Locate the cell with the specified text and output its [x, y] center coordinate. 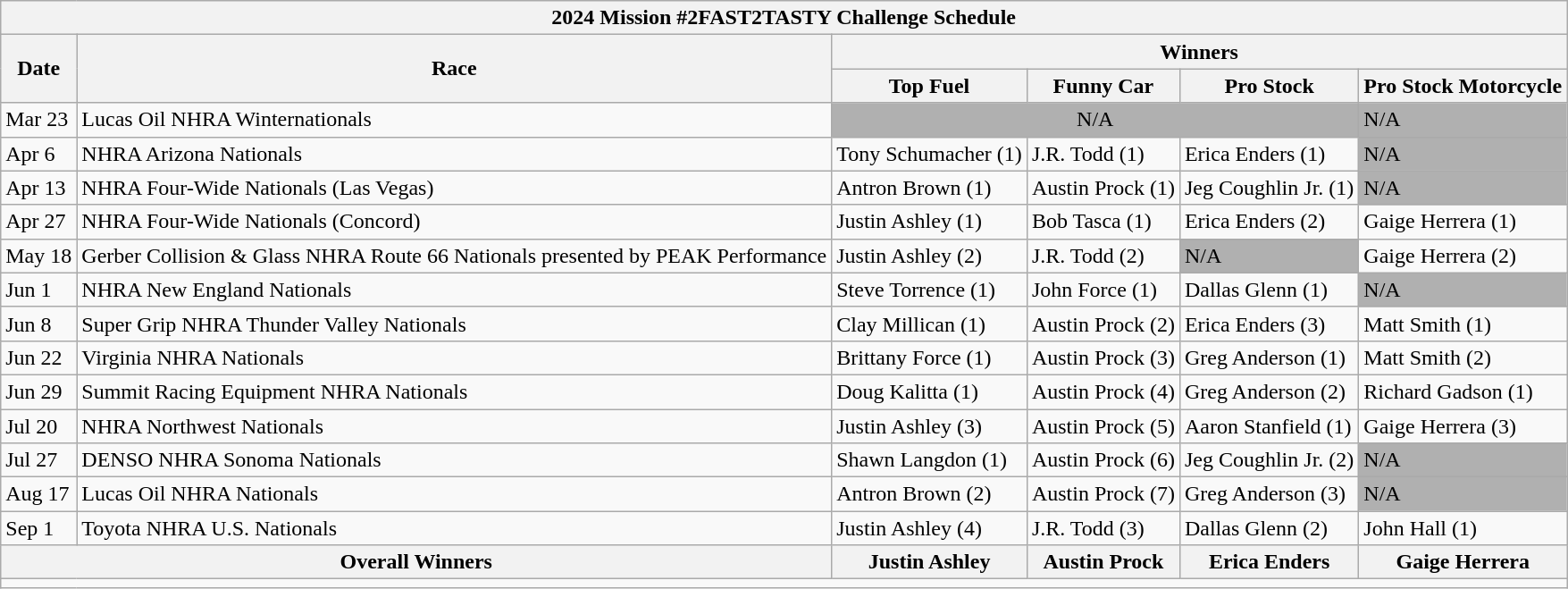
Funny Car [1103, 86]
Super Grip NHRA Thunder Valley Nationals [454, 324]
J.R. Todd (1) [1103, 154]
Jeg Coughlin Jr. (2) [1269, 460]
Erica Enders (3) [1269, 324]
Austin Prock [1103, 562]
John Force (1) [1103, 290]
Overall Winners [416, 562]
NHRA Four-Wide Nationals (Las Vegas) [454, 188]
Jul 27 [39, 460]
Austin Prock (2) [1103, 324]
Justin Ashley (3) [929, 426]
Summit Racing Equipment NHRA Nationals [454, 391]
Jun 8 [39, 324]
Jun 1 [39, 290]
Pro Stock [1269, 86]
Apr 27 [39, 222]
Greg Anderson (2) [1269, 391]
Justin Ashley (2) [929, 256]
2024 Mission #2FAST2TASTY Challenge Schedule [784, 18]
Antron Brown (1) [929, 188]
Jun 29 [39, 391]
Aaron Stanfield (1) [1269, 426]
Richard Gadson (1) [1463, 391]
Austin Prock (4) [1103, 391]
Matt Smith (2) [1463, 358]
NHRA Northwest Nationals [454, 426]
Lucas Oil NHRA Winternationals [454, 120]
J.R. Todd (3) [1103, 528]
Austin Prock (5) [1103, 426]
Sep 1 [39, 528]
Justin Ashley (4) [929, 528]
Gerber Collision & Glass NHRA Route 66 Nationals presented by PEAK Performance [454, 256]
Virginia NHRA Nationals [454, 358]
NHRA Arizona Nationals [454, 154]
Erica Enders (2) [1269, 222]
Mar 23 [39, 120]
Austin Prock (7) [1103, 494]
Top Fuel [929, 86]
Gaige Herrera [1463, 562]
Lucas Oil NHRA Nationals [454, 494]
Dallas Glenn (2) [1269, 528]
Apr 13 [39, 188]
DENSO NHRA Sonoma Nationals [454, 460]
Matt Smith (1) [1463, 324]
Jul 20 [39, 426]
Austin Prock (1) [1103, 188]
Austin Prock (6) [1103, 460]
Clay Millican (1) [929, 324]
Tony Schumacher (1) [929, 154]
Bob Tasca (1) [1103, 222]
Justin Ashley [929, 562]
Antron Brown (2) [929, 494]
Winners [1199, 52]
NHRA New England Nationals [454, 290]
Justin Ashley (1) [929, 222]
Gaige Herrera (3) [1463, 426]
J.R. Todd (2) [1103, 256]
Apr 6 [39, 154]
Erica Enders [1269, 562]
Gaige Herrera (1) [1463, 222]
Doug Kalitta (1) [929, 391]
John Hall (1) [1463, 528]
May 18 [39, 256]
Jeg Coughlin Jr. (1) [1269, 188]
Date [39, 69]
Toyota NHRA U.S. Nationals [454, 528]
Erica Enders (1) [1269, 154]
Steve Torrence (1) [929, 290]
Jun 22 [39, 358]
Gaige Herrera (2) [1463, 256]
Austin Prock (3) [1103, 358]
Greg Anderson (1) [1269, 358]
Brittany Force (1) [929, 358]
Pro Stock Motorcycle [1463, 86]
Aug 17 [39, 494]
NHRA Four-Wide Nationals (Concord) [454, 222]
Shawn Langdon (1) [929, 460]
Dallas Glenn (1) [1269, 290]
Race [454, 69]
Greg Anderson (3) [1269, 494]
